Pinpoint the cell where the given text exists, returning its (X, Y) midpoint coordinate. 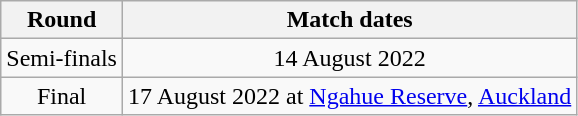
Final (62, 96)
17 August 2022 at Ngahue Reserve, Auckland (349, 96)
Round (62, 20)
Match dates (349, 20)
Semi-finals (62, 58)
14 August 2022 (349, 58)
